For the text-containing cell, return its midpoint in [x, y] coordinate format. 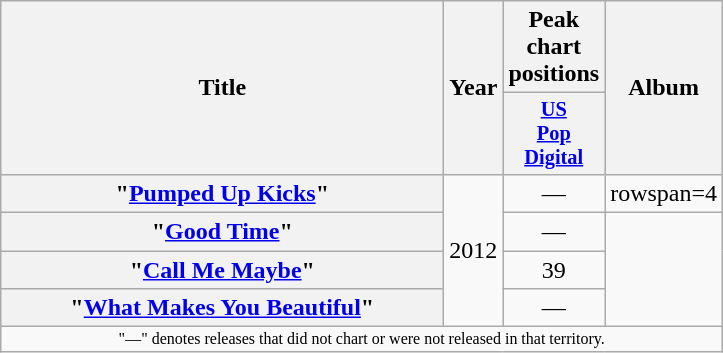
"Pumped Up Kicks" [222, 193]
Album [664, 88]
2012 [474, 250]
"—" denotes releases that did not chart or were not released in that territory. [362, 339]
Year [474, 88]
"Good Time" [222, 232]
"Call Me Maybe" [222, 270]
39 [554, 270]
Title [222, 88]
"What Makes You Beautiful" [222, 308]
US Pop Digital [554, 134]
rowspan=4 [664, 193]
Peak chart positions [554, 47]
